Detect which cell encompasses the target text, then output its [X, Y] center coordinate. 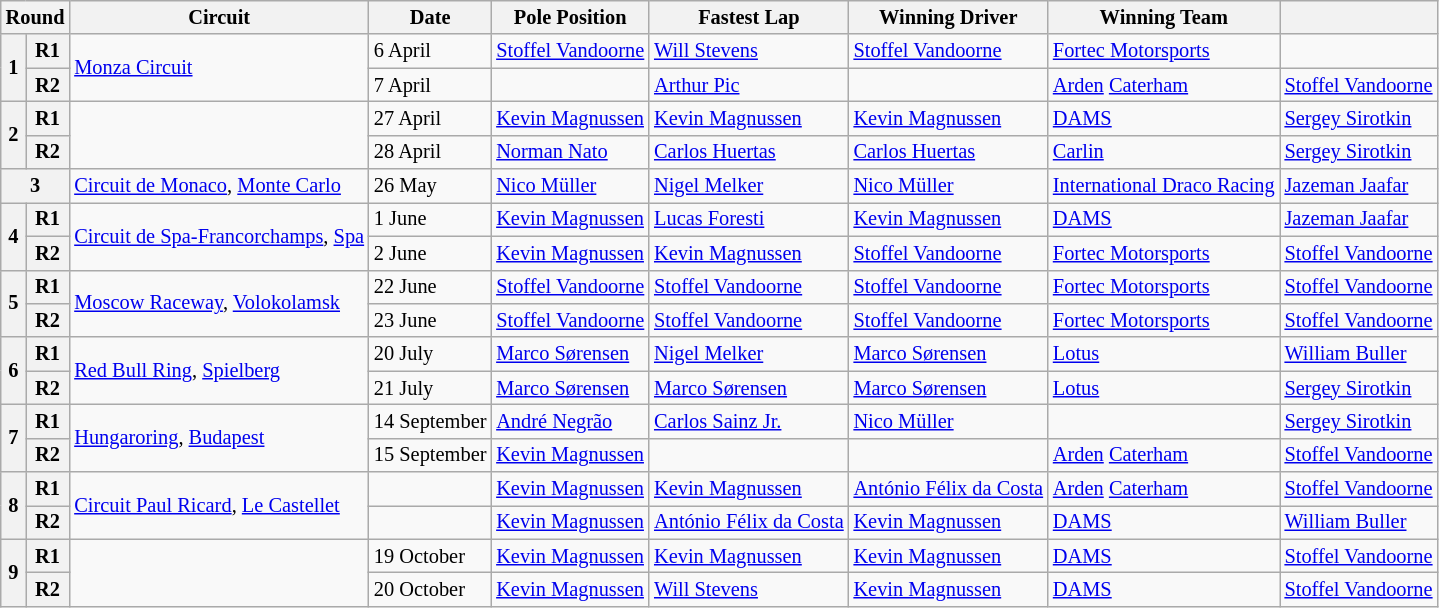
6 April [430, 51]
Pole Position [570, 17]
Circuit Paul Ricard, Le Castellet [219, 506]
1 June [430, 219]
7 [14, 438]
20 July [430, 354]
4 [14, 236]
Hungaroring, Budapest [219, 438]
Winning Team [1164, 17]
7 April [430, 85]
6 [14, 370]
Round [36, 17]
5 [14, 304]
1 [14, 68]
8 [14, 506]
20 October [430, 589]
Carlin [1164, 152]
2 [14, 134]
Circuit de Monaco, Monte Carlo [219, 186]
23 June [430, 320]
Arthur Pic [748, 85]
Circuit de Spa-Francorchamps, Spa [219, 236]
Monza Circuit [219, 68]
15 September [430, 455]
Moscow Raceway, Volokolamsk [219, 304]
2 June [430, 253]
Winning Driver [948, 17]
Fastest Lap [748, 17]
Norman Nato [570, 152]
Carlos Sainz Jr. [748, 421]
Date [430, 17]
Red Bull Ring, Spielberg [219, 370]
14 September [430, 421]
3 [36, 186]
International Draco Racing [1164, 186]
Lucas Foresti [748, 219]
22 June [430, 287]
28 April [430, 152]
Circuit [219, 17]
André Negrão [570, 421]
9 [14, 572]
19 October [430, 556]
26 May [430, 186]
21 July [430, 388]
27 April [430, 118]
